Pinpoint the cell where the given text exists, returning its [X, Y] midpoint coordinate. 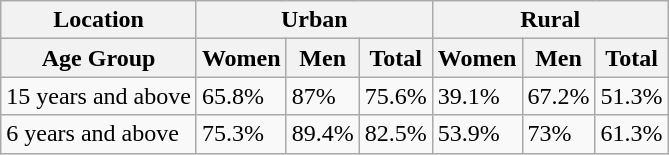
6 years and above [99, 134]
Rural [550, 20]
51.3% [632, 96]
Urban [314, 20]
82.5% [396, 134]
67.2% [558, 96]
53.9% [477, 134]
75.6% [396, 96]
75.3% [241, 134]
65.8% [241, 96]
Age Group [99, 58]
Location [99, 20]
87% [322, 96]
73% [558, 134]
61.3% [632, 134]
89.4% [322, 134]
15 years and above [99, 96]
39.1% [477, 96]
